Locate the cell with the specified text and output its [x, y] center coordinate. 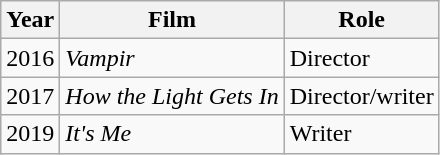
Role [362, 20]
2017 [30, 96]
Director/writer [362, 96]
Director [362, 58]
Writer [362, 134]
2016 [30, 58]
2019 [30, 134]
Film [172, 20]
It's Me [172, 134]
How the Light Gets In [172, 96]
Year [30, 20]
Vampir [172, 58]
